Return (X, Y) of the center of cell containing provided text 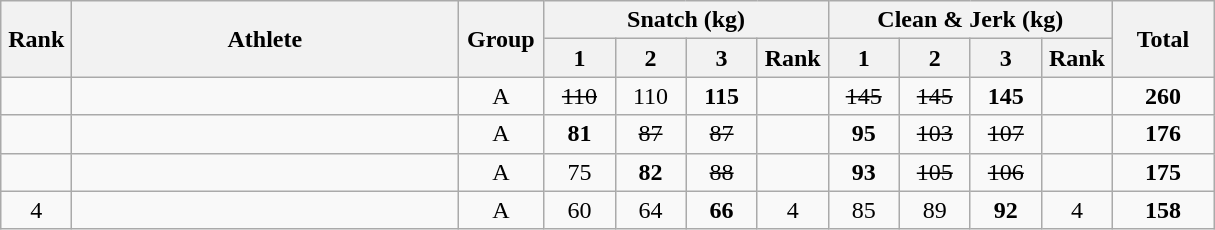
Clean & Jerk (kg) (970, 20)
107 (1006, 134)
66 (722, 210)
115 (722, 96)
82 (650, 172)
88 (722, 172)
60 (580, 210)
89 (934, 210)
95 (864, 134)
64 (650, 210)
175 (1162, 172)
103 (934, 134)
Total (1162, 39)
85 (864, 210)
Athlete (265, 39)
75 (580, 172)
176 (1162, 134)
106 (1006, 172)
260 (1162, 96)
81 (580, 134)
158 (1162, 210)
105 (934, 172)
93 (864, 172)
Snatch (kg) (686, 20)
Group (501, 39)
92 (1006, 210)
